Locate the cell with the specified text and output its (x, y) center coordinate. 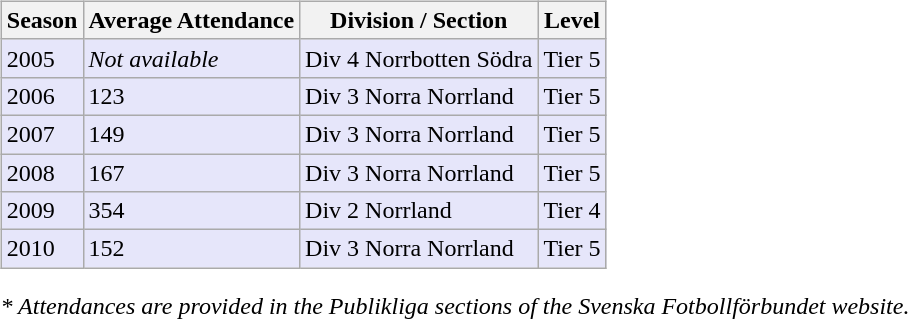
123 (192, 96)
2005 (42, 58)
Division / Section (419, 20)
Average Attendance (192, 20)
152 (192, 249)
2006 (42, 96)
Div 2 Norrland (419, 211)
354 (192, 211)
2009 (42, 211)
Level (572, 20)
Tier 4 (572, 211)
2008 (42, 173)
149 (192, 134)
2007 (42, 134)
Not available (192, 58)
167 (192, 173)
Div 4 Norrbotten Södra (419, 58)
2010 (42, 249)
Season (42, 20)
